Search for the cell housing the specified text and yield its [x, y] center coordinate. 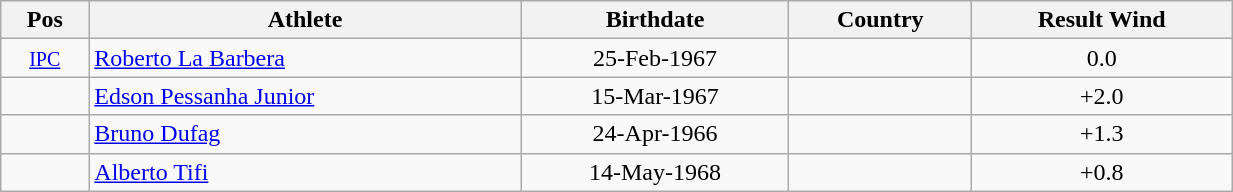
25-Feb-1967 [655, 58]
Birthdate [655, 20]
Pos [45, 20]
+0.8 [1102, 172]
Roberto La Barbera [305, 58]
0.0 [1102, 58]
Bruno Dufag [305, 134]
Athlete [305, 20]
IPC [45, 58]
+1.3 [1102, 134]
15-Mar-1967 [655, 96]
Country [880, 20]
Alberto Tifi [305, 172]
Edson Pessanha Junior [305, 96]
24-Apr-1966 [655, 134]
14-May-1968 [655, 172]
+2.0 [1102, 96]
Result Wind [1102, 20]
